Capture the cell that displays the provided text and extract its [x, y] central coordinate. 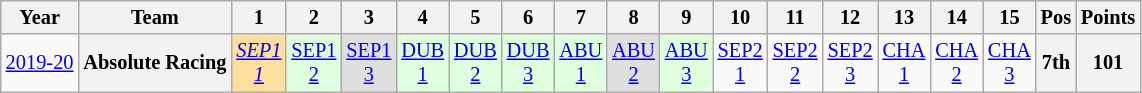
DUB3 [528, 63]
13 [904, 17]
Team [154, 17]
7th [1056, 63]
2019-20 [40, 63]
5 [476, 17]
7 [580, 17]
10 [740, 17]
DUB1 [422, 63]
12 [850, 17]
DUB2 [476, 63]
9 [686, 17]
SEP23 [850, 63]
Points [1108, 17]
Absolute Racing [154, 63]
SEP12 [314, 63]
2 [314, 17]
CHA3 [1010, 63]
CHA2 [956, 63]
3 [368, 17]
Pos [1056, 17]
14 [956, 17]
Year [40, 17]
SEP22 [796, 63]
4 [422, 17]
15 [1010, 17]
CHA1 [904, 63]
SEP11 [258, 63]
8 [634, 17]
6 [528, 17]
1 [258, 17]
11 [796, 17]
ABU2 [634, 63]
ABU1 [580, 63]
101 [1108, 63]
SEP13 [368, 63]
ABU3 [686, 63]
SEP21 [740, 63]
